Provide the [x, y] coordinate of the cell's center where the given text is located.  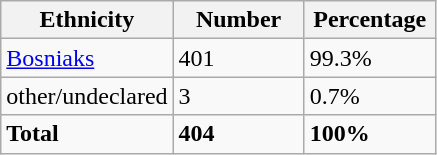
other/undeclared [87, 96]
Bosniaks [87, 58]
Ethnicity [87, 20]
Total [87, 134]
404 [238, 134]
100% [370, 134]
0.7% [370, 96]
Percentage [370, 20]
99.3% [370, 58]
3 [238, 96]
401 [238, 58]
Number [238, 20]
